Search for the cell housing the specified text and yield its (X, Y) center coordinate. 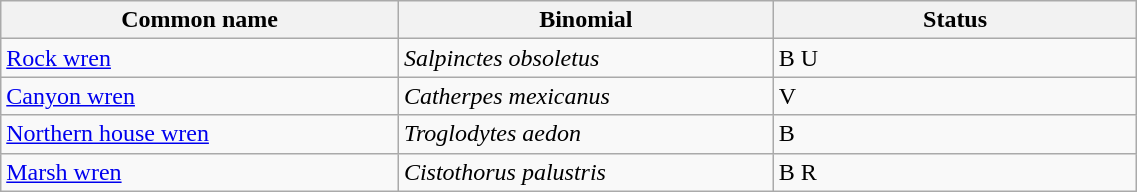
B R (955, 172)
Canyon wren (200, 96)
B U (955, 58)
Catherpes mexicanus (586, 96)
Common name (200, 20)
B (955, 134)
Salpinctes obsoletus (586, 58)
Binomial (586, 20)
V (955, 96)
Troglodytes aedon (586, 134)
Rock wren (200, 58)
Northern house wren (200, 134)
Cistothorus palustris (586, 172)
Status (955, 20)
Marsh wren (200, 172)
